Find where the given text appears and provide that cell's center as (X, Y) coordinate. 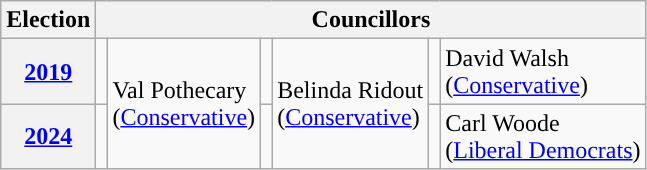
Val Pothecary(Conservative) (184, 104)
Election (48, 20)
David Walsh(Conservative) (543, 72)
2019 (48, 72)
Councillors (371, 20)
Belinda Ridout(Conservative) (350, 104)
Carl Woode(Liberal Democrats) (543, 136)
2024 (48, 136)
